Extract the [x, y] coordinate from the center of the cell holding the provided text.  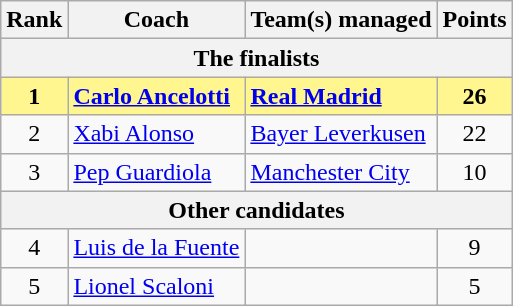
Bayer Leverkusen [341, 134]
Manchester City [341, 172]
2 [34, 134]
Lionel Scaloni [156, 286]
3 [34, 172]
26 [474, 96]
Xabi Alonso [156, 134]
Rank [34, 20]
4 [34, 248]
Other candidates [256, 210]
Real Madrid [341, 96]
Team(s) managed [341, 20]
Carlo Ancelotti [156, 96]
22 [474, 134]
Points [474, 20]
The finalists [256, 58]
Coach [156, 20]
Luis de la Fuente [156, 248]
1 [34, 96]
Pep Guardiola [156, 172]
9 [474, 248]
10 [474, 172]
